Scan for the cell matching the given text and deliver its [X, Y] coordinate at center. 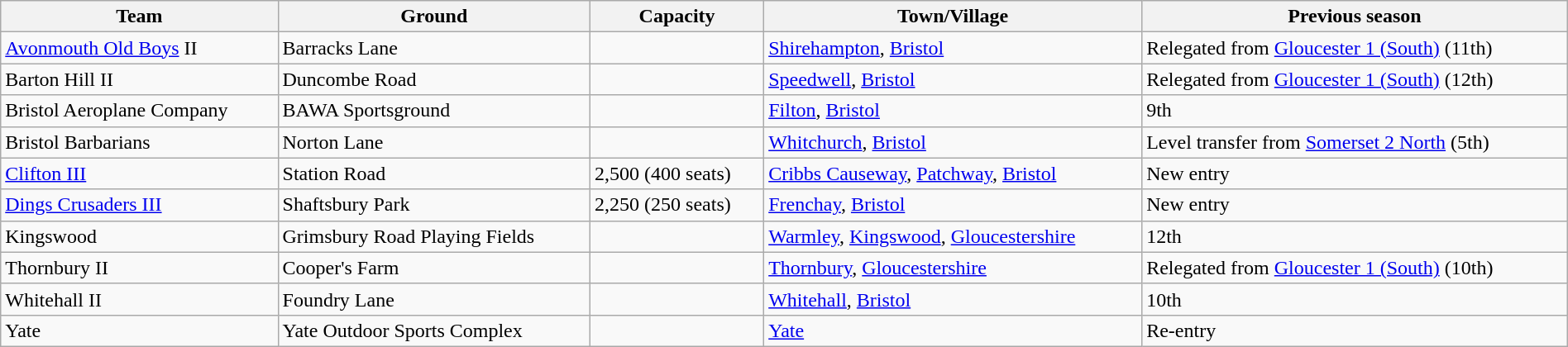
Barton Hill II [139, 79]
Bristol Barbarians [139, 142]
Team [139, 17]
Re-entry [1355, 330]
Foundry Lane [434, 299]
Relegated from Gloucester 1 (South) (10th) [1355, 268]
2,500 (400 seats) [677, 173]
Cribbs Causeway, Patchway, Bristol [953, 173]
Thornbury, Gloucestershire [953, 268]
Relegated from Gloucester 1 (South) (11th) [1355, 48]
12th [1355, 236]
Barracks Lane [434, 48]
Relegated from Gloucester 1 (South) (12th) [1355, 79]
Shaftsbury Park [434, 205]
Filton, Bristol [953, 111]
BAWA Sportsground [434, 111]
Speedwell, Bristol [953, 79]
Avonmouth Old Boys II [139, 48]
Yate Outdoor Sports Complex [434, 330]
Whitehall, Bristol [953, 299]
Whitchurch, Bristol [953, 142]
2,250 (250 seats) [677, 205]
Shirehampton, Bristol [953, 48]
Town/Village [953, 17]
Dings Crusaders III [139, 205]
Norton Lane [434, 142]
Level transfer from Somerset 2 North (5th) [1355, 142]
Thornbury II [139, 268]
9th [1355, 111]
Grimsbury Road Playing Fields [434, 236]
Clifton III [139, 173]
Whitehall II [139, 299]
Duncombe Road [434, 79]
Frenchay, Bristol [953, 205]
Station Road [434, 173]
Capacity [677, 17]
Ground [434, 17]
10th [1355, 299]
Bristol Aeroplane Company [139, 111]
Cooper's Farm [434, 268]
Previous season [1355, 17]
Warmley, Kingswood, Gloucestershire [953, 236]
Kingswood [139, 236]
